Output the [x, y] coordinate of the center of the cell containing the given text.  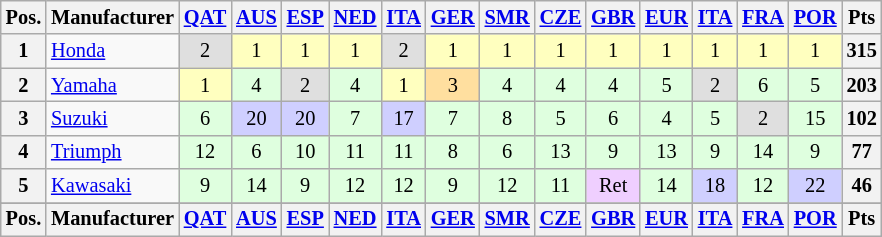
10 [306, 152]
Suzuki [112, 118]
15 [816, 118]
17 [403, 118]
Ret [613, 186]
Kawasaki [112, 186]
22 [816, 186]
46 [862, 186]
315 [862, 51]
Triumph [112, 152]
203 [862, 85]
Yamaha [112, 85]
102 [862, 118]
Honda [112, 51]
77 [862, 152]
18 [715, 186]
